Extract the (X, Y) coordinate from the center of the cell holding the provided text.  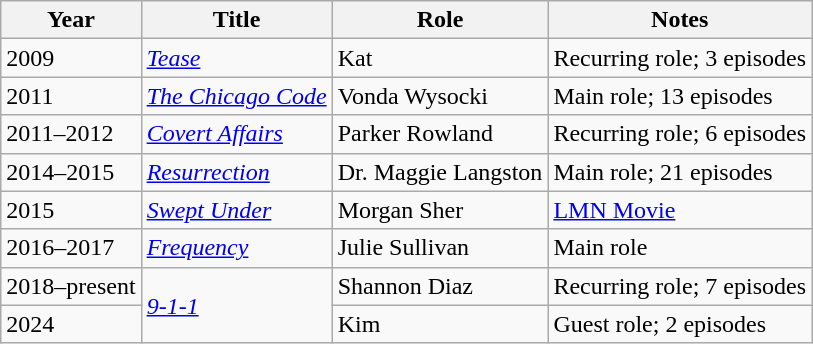
9-1-1 (236, 305)
The Chicago Code (236, 96)
Main role (680, 248)
2018–present (71, 286)
Recurring role; 7 episodes (680, 286)
LMN Movie (680, 210)
2011–2012 (71, 134)
Covert Affairs (236, 134)
2015 (71, 210)
2014–2015 (71, 172)
2016–2017 (71, 248)
Kat (440, 58)
Dr. Maggie Langston (440, 172)
2024 (71, 324)
Julie Sullivan (440, 248)
Tease (236, 58)
Resurrection (236, 172)
2009 (71, 58)
Kim (440, 324)
Parker Rowland (440, 134)
2011 (71, 96)
Vonda Wysocki (440, 96)
Main role; 13 episodes (680, 96)
Swept Under (236, 210)
Morgan Sher (440, 210)
Notes (680, 20)
Year (71, 20)
Frequency (236, 248)
Recurring role; 3 episodes (680, 58)
Main role; 21 episodes (680, 172)
Guest role; 2 episodes (680, 324)
Shannon Diaz (440, 286)
Role (440, 20)
Title (236, 20)
Recurring role; 6 episodes (680, 134)
